Find where the given text appears and provide that cell's center as [X, Y] coordinate. 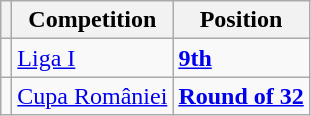
Competition [92, 20]
9th [241, 58]
Liga I [92, 58]
Round of 32 [241, 96]
Cupa României [92, 96]
Position [241, 20]
